Detect which cell encompasses the target text, then output its (x, y) center coordinate. 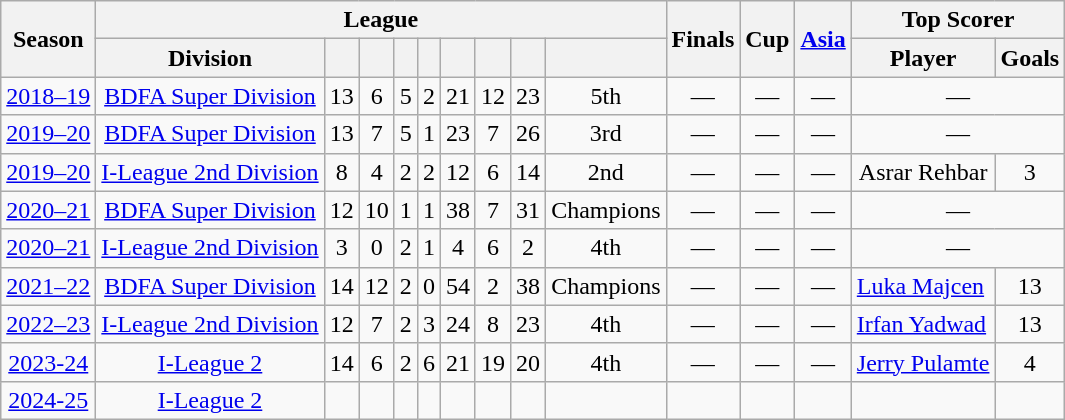
24 (458, 324)
2018–19 (48, 96)
Goals (1030, 58)
Cup (768, 39)
26 (528, 134)
Season (48, 39)
Finals (703, 39)
2024-25 (48, 400)
10 (376, 210)
19 (492, 362)
Division (210, 58)
54 (458, 286)
Top Scorer (958, 20)
2021–22 (48, 286)
3rd (606, 134)
5th (606, 96)
2022–23 (48, 324)
Asrar Rehbar (923, 172)
Asia (823, 39)
Luka Majcen (923, 286)
31 (528, 210)
Irfan Yadwad (923, 324)
Player (923, 58)
20 (528, 362)
2023-24 (48, 362)
Jerry Pulamte (923, 362)
2nd (606, 172)
League (381, 20)
